Find where the given text appears and provide that cell's center as [X, Y] coordinate. 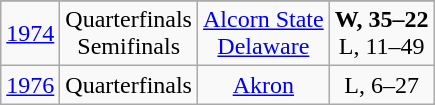
QuarterfinalsSemifinals [129, 34]
L, 6–27 [382, 85]
Alcorn StateDelaware [263, 34]
Akron [263, 85]
W, 35–22L, 11–49 [382, 34]
Quarterfinals [129, 85]
1976 [30, 85]
1974 [30, 34]
